Identify which cell holds the provided text, then report its [X, Y] central coordinate. 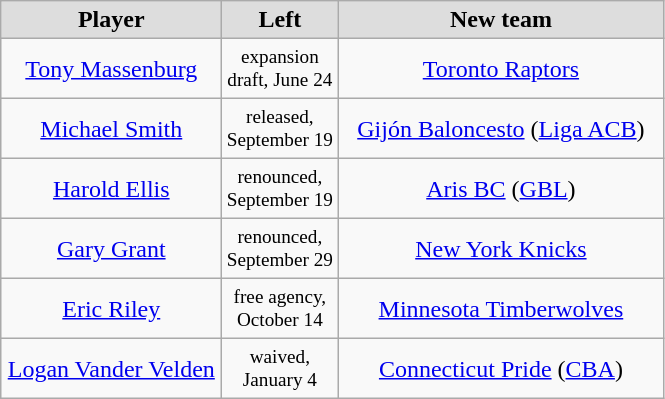
free agency, October 14 [280, 309]
Connecticut Pride (CBA) [501, 369]
Tony Massenburg [112, 69]
Logan Vander Velden [112, 369]
Left [280, 20]
Gijón Baloncesto (Liga ACB) [501, 129]
renounced, September 19 [280, 189]
Player [112, 20]
expansion draft, June 24 [280, 69]
Minnesota Timberwolves [501, 309]
New York Knicks [501, 249]
Toronto Raptors [501, 69]
Eric Riley [112, 309]
waived, January 4 [280, 369]
Harold Ellis [112, 189]
renounced, September 29 [280, 249]
New team [501, 20]
Aris BC (GBL) [501, 189]
released, September 19 [280, 129]
Gary Grant [112, 249]
Michael Smith [112, 129]
